Find where the given text appears and provide that cell's center as (x, y) coordinate. 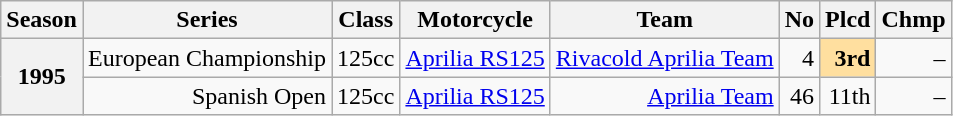
No (799, 20)
Class (366, 20)
Chmp (914, 20)
4 (799, 58)
1995 (42, 77)
Motorcycle (475, 20)
Aprilia Team (664, 96)
European Championship (206, 58)
11th (848, 96)
3rd (848, 58)
Team (664, 20)
Season (42, 20)
Plcd (848, 20)
Rivacold Aprilia Team (664, 58)
46 (799, 96)
Series (206, 20)
Spanish Open (206, 96)
